From the cell containing the given text, extract its center point as (x, y) coordinate. 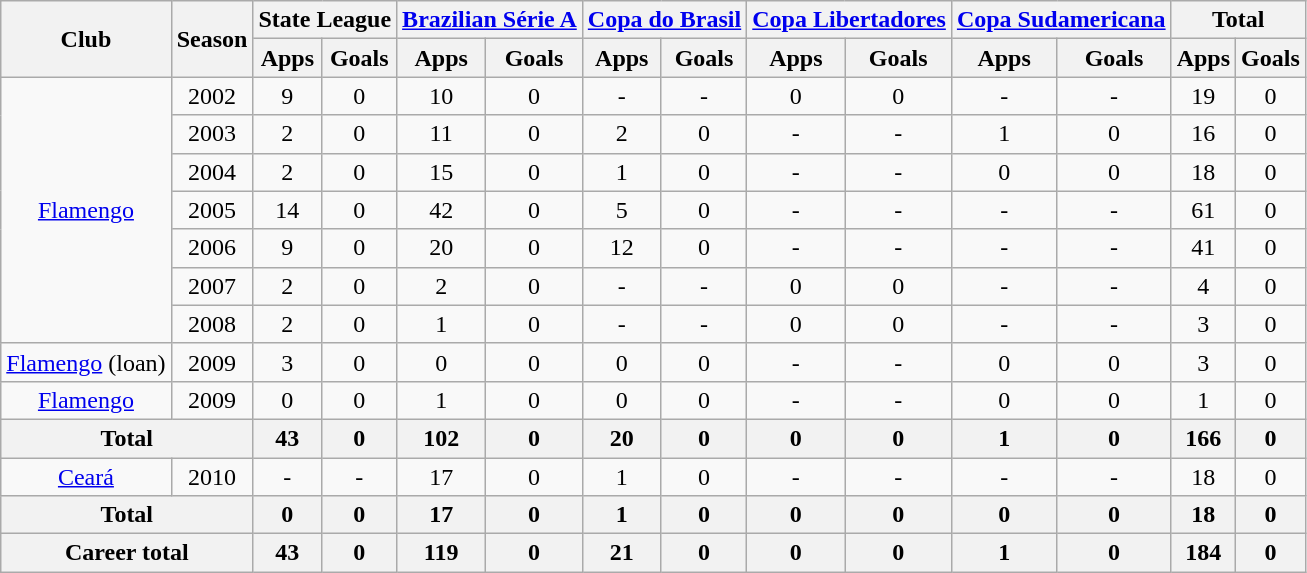
184 (1203, 553)
2003 (212, 134)
2002 (212, 96)
41 (1203, 248)
2007 (212, 286)
2005 (212, 210)
166 (1203, 438)
Copa Sudamericana (1061, 20)
4 (1203, 286)
Copa Libertadores (850, 20)
15 (442, 172)
Career total (127, 553)
11 (442, 134)
10 (442, 96)
5 (622, 210)
2008 (212, 324)
2010 (212, 477)
42 (442, 210)
State League (325, 20)
Club (86, 39)
2006 (212, 248)
16 (1203, 134)
Brazilian Série A (490, 20)
Copa do Brasil (664, 20)
21 (622, 553)
Flamengo (loan) (86, 362)
Season (212, 39)
14 (288, 210)
102 (442, 438)
Ceará (86, 477)
12 (622, 248)
2004 (212, 172)
61 (1203, 210)
19 (1203, 96)
119 (442, 553)
